Pinpoint the cell where the given text exists, returning its [x, y] midpoint coordinate. 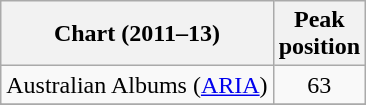
Peakposition [319, 34]
Chart (2011–13) [137, 34]
63 [319, 85]
Australian Albums (ARIA) [137, 85]
